Provide the [X, Y] coordinate of the cell's center where the given text is located.  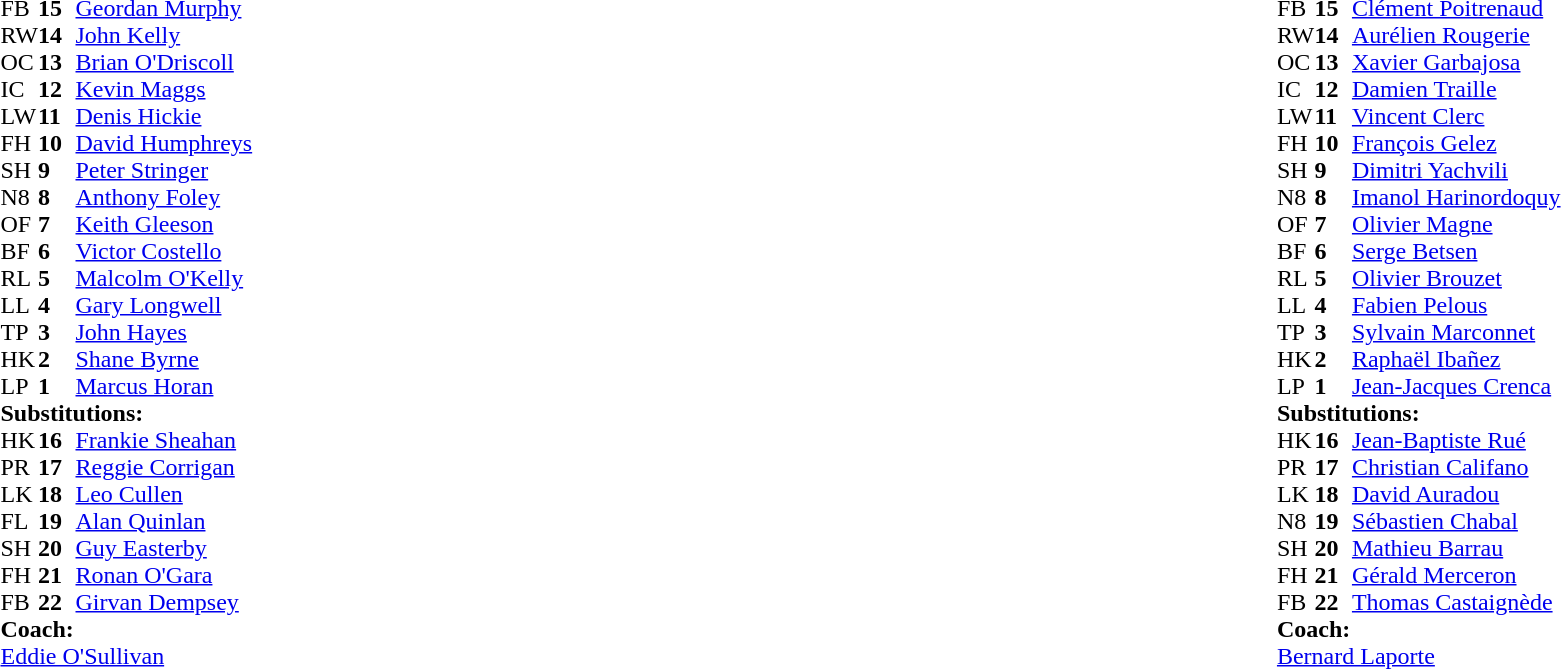
Marcus Horan [164, 386]
John Kelly [164, 36]
Girvan Dempsey [164, 602]
FL [19, 522]
Gary Longwell [164, 306]
John Hayes [164, 332]
Keith Gleeson [164, 224]
Serge Betsen [1456, 252]
Bernard Laporte [1419, 656]
Victor Costello [164, 252]
Dimitri Yachvili [1456, 170]
Gérald Merceron [1456, 576]
Vincent Clerc [1456, 116]
Jean-Jacques Crenca [1456, 386]
Thomas Castaignède [1456, 602]
Jean-Baptiste Rué [1456, 440]
Shane Byrne [164, 360]
Sébastien Chabal [1456, 522]
Imanol Harinordoquy [1456, 198]
Sylvain Marconnet [1456, 332]
Olivier Brouzet [1456, 278]
Leo Cullen [164, 494]
Reggie Corrigan [164, 468]
Brian O'Driscoll [164, 62]
François Gelez [1456, 144]
Guy Easterby [164, 548]
Denis Hickie [164, 116]
Christian Califano [1456, 468]
Olivier Magne [1456, 224]
Peter Stringer [164, 170]
Ronan O'Gara [164, 576]
Frankie Sheahan [164, 440]
Kevin Maggs [164, 90]
Damien Traille [1456, 90]
Xavier Garbajosa [1456, 62]
Alan Quinlan [164, 522]
David Humphreys [164, 144]
Fabien Pelous [1456, 306]
Eddie O'Sullivan [126, 656]
Malcolm O'Kelly [164, 278]
Anthony Foley [164, 198]
Mathieu Barrau [1456, 548]
David Auradou [1456, 494]
Aurélien Rougerie [1456, 36]
Raphaël Ibañez [1456, 360]
